Identify which cell holds the provided text, then report its [X, Y] central coordinate. 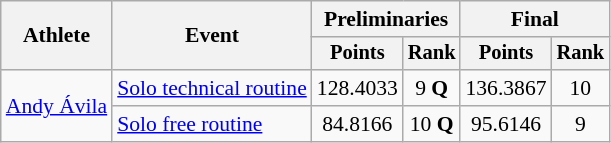
128.4033 [358, 88]
Preliminaries [386, 19]
Final [534, 19]
9 Q [432, 88]
9 [581, 124]
Solo technical routine [212, 88]
Athlete [56, 36]
Solo free routine [212, 124]
Andy Ávila [56, 106]
136.3867 [506, 88]
10 [581, 88]
10 Q [432, 124]
95.6146 [506, 124]
84.8166 [358, 124]
Event [212, 36]
